For the text-containing cell, return its midpoint in (x, y) coordinate format. 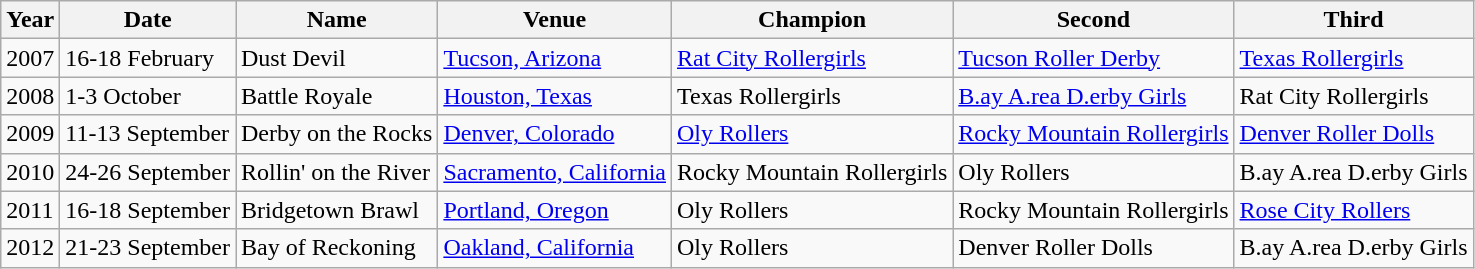
Rollin' on the River (337, 172)
Oakland, California (555, 248)
Champion (812, 20)
Second (1094, 20)
2012 (30, 248)
21-23 September (148, 248)
Sacramento, California (555, 172)
Third (1354, 20)
Houston, Texas (555, 96)
2007 (30, 58)
Venue (555, 20)
16-18 February (148, 58)
11-13 September (148, 134)
Dust Devil (337, 58)
Portland, Oregon (555, 210)
24-26 September (148, 172)
Name (337, 20)
Tucson Roller Derby (1094, 58)
2008 (30, 96)
Year (30, 20)
Rose City Rollers (1354, 210)
Bay of Reckoning (337, 248)
16-18 September (148, 210)
1-3 October (148, 96)
Battle Royale (337, 96)
Derby on the Rocks (337, 134)
2011 (30, 210)
Denver, Colorado (555, 134)
Tucson, Arizona (555, 58)
Date (148, 20)
2009 (30, 134)
2010 (30, 172)
Bridgetown Brawl (337, 210)
